Provide the [X, Y] coordinate of the cell's center where the given text is located.  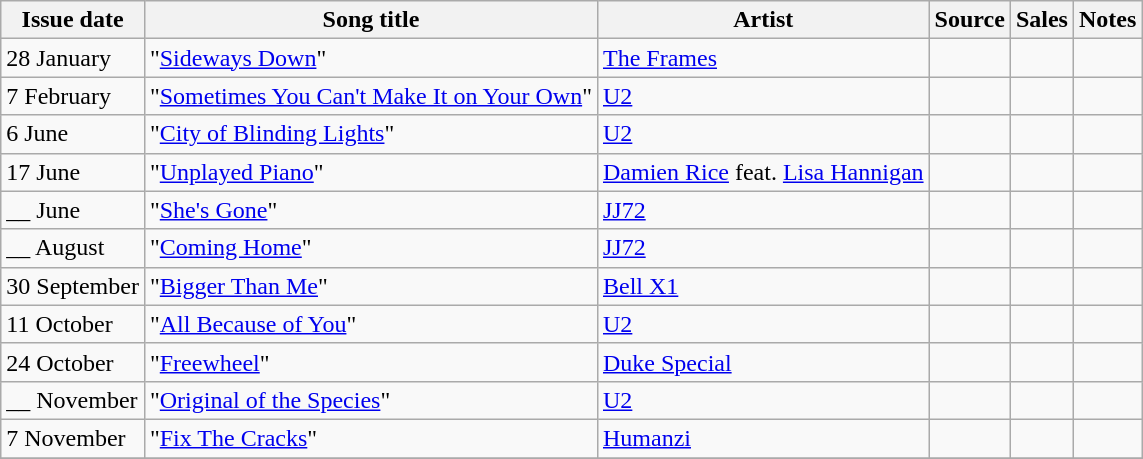
Humanzi [763, 438]
Issue date [73, 20]
"Freewheel" [370, 362]
7 February [73, 96]
Song title [370, 20]
30 September [73, 286]
24 October [73, 362]
"Sometimes You Can't Make It on Your Own" [370, 96]
Bell X1 [763, 286]
"Coming Home" [370, 248]
17 June [73, 172]
"All Because of You" [370, 324]
The Frames [763, 58]
6 June [73, 134]
7 November [73, 438]
Notes [1107, 20]
Damien Rice feat. Lisa Hannigan [763, 172]
"Original of the Species" [370, 400]
Duke Special [763, 362]
"Bigger Than Me" [370, 286]
11 October [73, 324]
"Fix The Cracks" [370, 438]
__ November [73, 400]
__ June [73, 210]
Source [970, 20]
"City of Blinding Lights" [370, 134]
28 January [73, 58]
"Unplayed Piano" [370, 172]
Sales [1042, 20]
"She's Gone" [370, 210]
"Sideways Down" [370, 58]
Artist [763, 20]
__ August [73, 248]
